From the cell containing the given text, extract its center point as (x, y) coordinate. 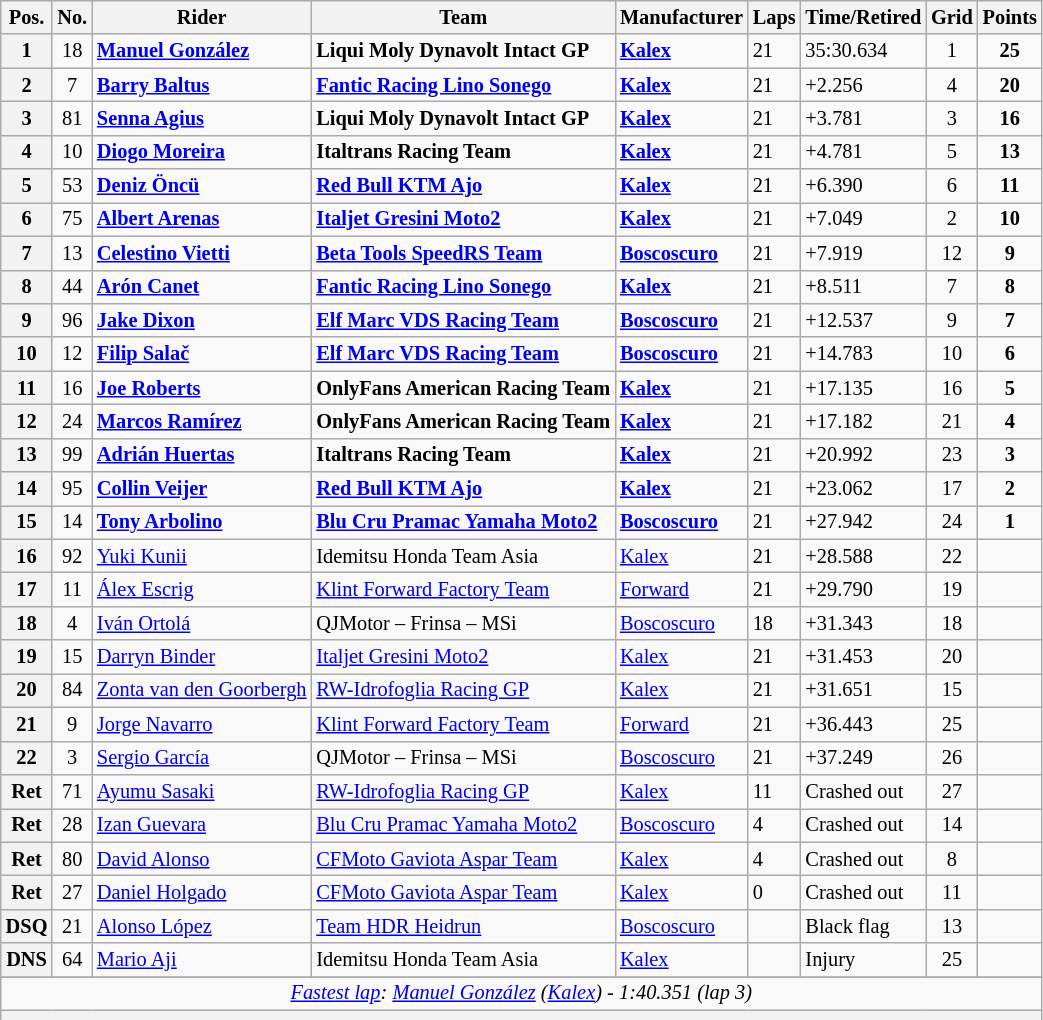
+6.390 (864, 186)
Fastest lap: Manuel González (Kalex) - 1:40.351 (lap 3) (522, 993)
92 (72, 556)
+28.588 (864, 556)
+36.443 (864, 724)
Sergio García (202, 758)
Injury (864, 960)
+31.651 (864, 690)
28 (72, 825)
0 (774, 892)
+3.781 (864, 118)
84 (72, 690)
+12.537 (864, 320)
53 (72, 186)
DSQ (27, 926)
Beta Tools SpeedRS Team (463, 253)
23 (952, 455)
75 (72, 219)
Álex Escrig (202, 589)
David Alonso (202, 859)
+37.249 (864, 758)
No. (72, 17)
+31.343 (864, 623)
64 (72, 960)
Zonta van den Goorbergh (202, 690)
99 (72, 455)
Barry Baltus (202, 85)
Pos. (27, 17)
Senna Agius (202, 118)
+29.790 (864, 589)
Alonso López (202, 926)
+31.453 (864, 657)
26 (952, 758)
+4.781 (864, 152)
+14.783 (864, 354)
Adrián Huertas (202, 455)
Points (1010, 17)
44 (72, 287)
+17.135 (864, 388)
Team (463, 17)
Black flag (864, 926)
+20.992 (864, 455)
Darryn Binder (202, 657)
Deniz Öncü (202, 186)
Manuel González (202, 51)
35:30.634 (864, 51)
+7.049 (864, 219)
Diogo Moreira (202, 152)
Iván Ortolá (202, 623)
Filip Salač (202, 354)
Marcos Ramírez (202, 421)
Rider (202, 17)
Manufacturer (682, 17)
DNS (27, 960)
Mario Aji (202, 960)
Ayumu Sasaki (202, 791)
Celestino Vietti (202, 253)
Laps (774, 17)
Albert Arenas (202, 219)
Tony Arbolino (202, 522)
Time/Retired (864, 17)
95 (72, 489)
+17.182 (864, 421)
Izan Guevara (202, 825)
Jake Dixon (202, 320)
Arón Canet (202, 287)
71 (72, 791)
81 (72, 118)
Joe Roberts (202, 388)
Collin Veijer (202, 489)
Daniel Holgado (202, 892)
Jorge Navarro (202, 724)
Yuki Kunii (202, 556)
Grid (952, 17)
80 (72, 859)
+2.256 (864, 85)
96 (72, 320)
Team HDR Heidrun (463, 926)
+8.511 (864, 287)
+7.919 (864, 253)
+23.062 (864, 489)
+27.942 (864, 522)
